Find where the given text appears and provide that cell's center as (X, Y) coordinate. 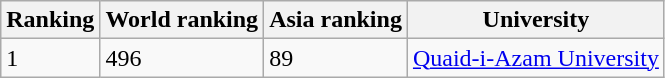
Asia ranking (336, 20)
89 (336, 58)
World ranking (182, 20)
Quaid-i-Azam University (536, 58)
Ranking (50, 20)
496 (182, 58)
University (536, 20)
1 (50, 58)
